For the text-containing cell, return its midpoint in [x, y] coordinate format. 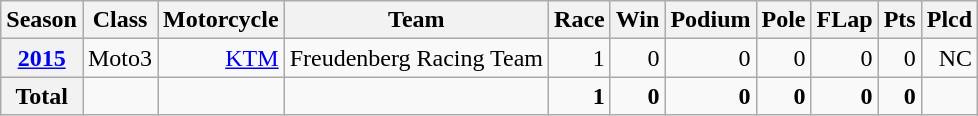
Race [580, 20]
Season [42, 20]
Pts [900, 20]
2015 [42, 58]
Freudenberg Racing Team [416, 58]
Plcd [949, 20]
Motorcycle [222, 20]
Moto3 [120, 58]
Class [120, 20]
FLap [844, 20]
Win [638, 20]
Team [416, 20]
NC [949, 58]
Podium [710, 20]
Total [42, 96]
Pole [784, 20]
KTM [222, 58]
